Output the (X, Y) coordinate of the center of the cell containing the given text.  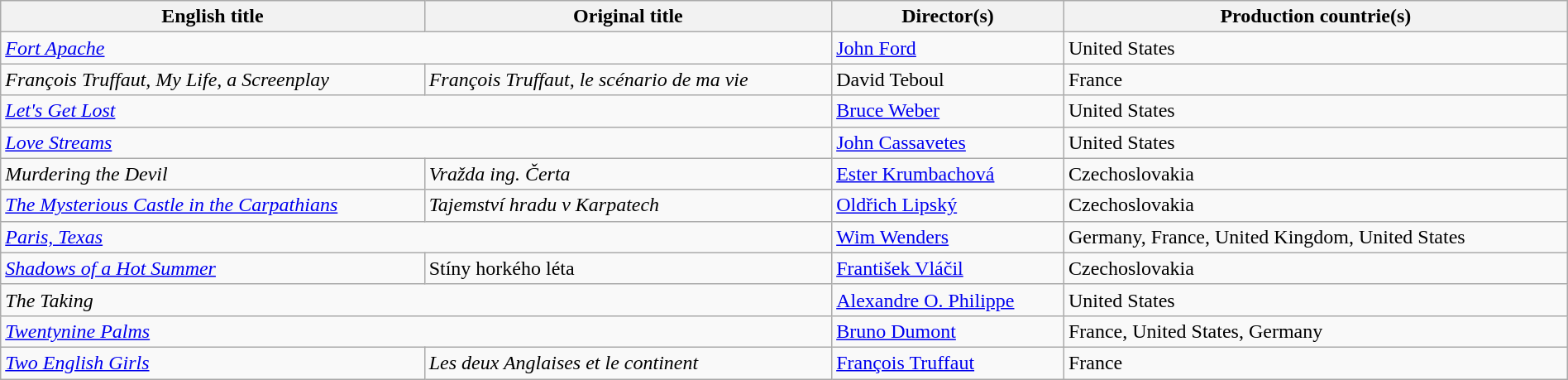
John Cassavetes (948, 142)
Oldřich Lipský (948, 205)
François Truffaut (948, 363)
The Taking (417, 300)
France, United States, Germany (1315, 331)
František Vláčil (948, 268)
Tajemství hradu v Karpatech (629, 205)
Bruno Dumont (948, 331)
François Truffaut, le scénario de ma vie (629, 79)
English title (213, 17)
The Mysterious Castle in the Carpathians (213, 205)
François Truffaut, My Life, a Screenplay (213, 79)
Alexandre O. Philippe (948, 300)
David Teboul (948, 79)
Twentynine Palms (417, 331)
Stíny horkého léta (629, 268)
Germany, France, United Kingdom, United States (1315, 237)
Let's Get Lost (417, 111)
Murdering the Devil (213, 174)
Director(s) (948, 17)
John Ford (948, 48)
Love Streams (417, 142)
Les deux Anglaises et le continent (629, 363)
Original title (629, 17)
Two English Girls (213, 363)
Bruce Weber (948, 111)
Production countrie(s) (1315, 17)
Ester Krumbachová (948, 174)
Paris, Texas (417, 237)
Fort Apache (417, 48)
Wim Wenders (948, 237)
Shadows of a Hot Summer (213, 268)
Vražda ing. Čerta (629, 174)
